Identify which cell holds the provided text, then report its [X, Y] central coordinate. 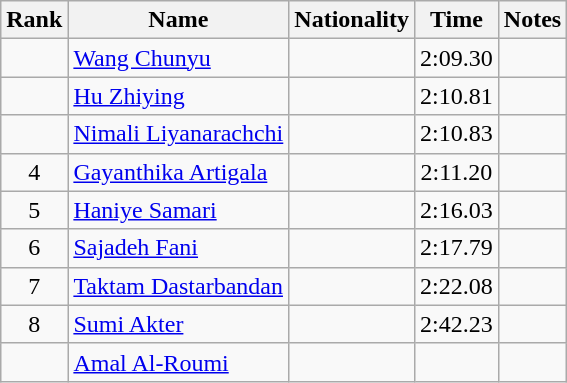
Sajadeh Fani [178, 248]
2:10.83 [457, 134]
2:10.81 [457, 96]
Notes [532, 20]
Sumi Akter [178, 324]
5 [34, 210]
2:42.23 [457, 324]
6 [34, 248]
Rank [34, 20]
Haniye Samari [178, 210]
4 [34, 172]
7 [34, 286]
Wang Chunyu [178, 58]
2:09.30 [457, 58]
Name [178, 20]
2:17.79 [457, 248]
8 [34, 324]
Nationality [352, 20]
Hu Zhiying [178, 96]
Taktam Dastarbandan [178, 286]
Amal Al-Roumi [178, 362]
Nimali Liyanarachchi [178, 134]
Time [457, 20]
2:22.08 [457, 286]
2:11.20 [457, 172]
Gayanthika Artigala [178, 172]
2:16.03 [457, 210]
